Output the (X, Y) coordinate of the center of the cell containing the given text.  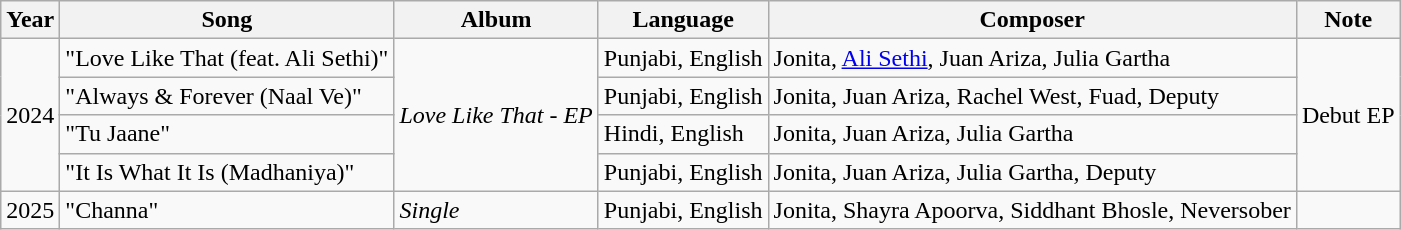
Jonita, Juan Ariza, Julia Gartha, Deputy (1032, 172)
"Tu Jaane" (227, 134)
Language (683, 20)
2024 (30, 115)
Jonita, Juan Ariza, Rachel West, Fuad, Deputy (1032, 96)
Debut EP (1348, 115)
Jonita, Ali Sethi, Juan Ariza, Julia Gartha (1032, 58)
Hindi, English (683, 134)
2025 (30, 210)
Song (227, 20)
"Channa" (227, 210)
Composer (1032, 20)
Note (1348, 20)
"Always & Forever (Naal Ve)" (227, 96)
Single (496, 210)
"It Is What It Is (Madhaniya)" (227, 172)
Album (496, 20)
Jonita, Shayra Apoorva, Siddhant Bhosle, Neversober (1032, 210)
Year (30, 20)
"Love Like That (feat. Ali Sethi)" (227, 58)
Love Like That - EP (496, 115)
Jonita, Juan Ariza, Julia Gartha (1032, 134)
